Search for the cell housing the specified text and yield its (x, y) center coordinate. 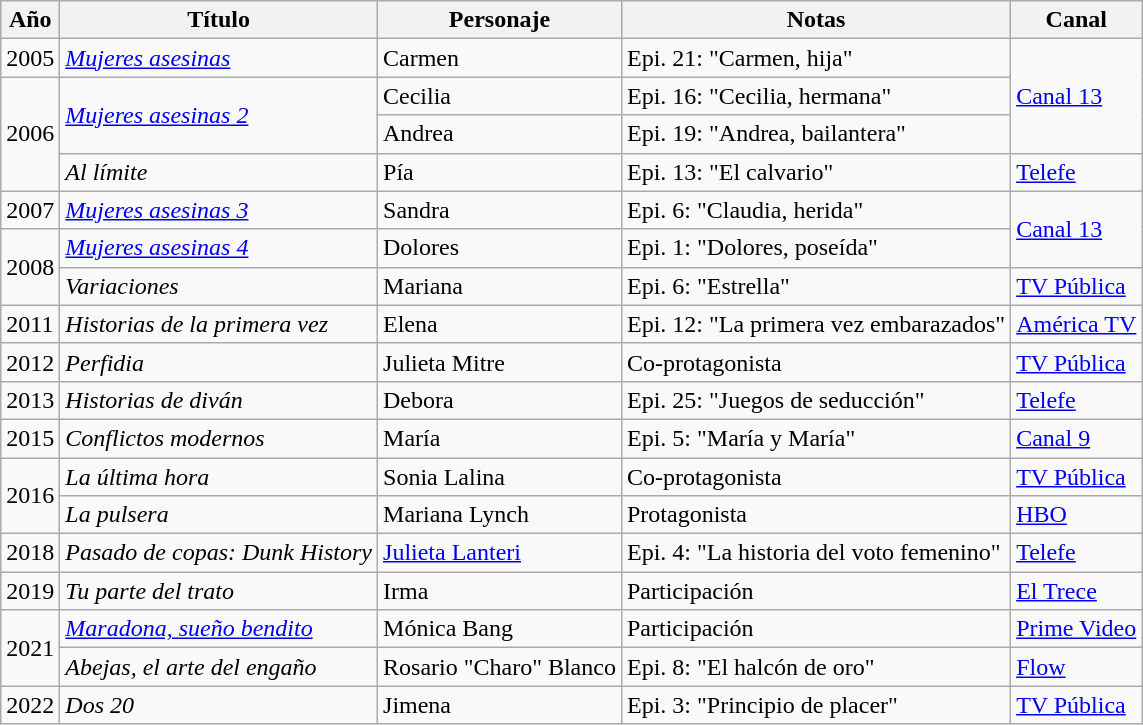
Epi. 3: "Principio de placer" (816, 705)
Mujeres asesinas (219, 58)
América TV (1076, 324)
La última hora (219, 477)
Epi. 12: "La primera vez embarazados" (816, 324)
Año (30, 20)
Julieta Lanteri (500, 553)
Historias de diván (219, 400)
Cecilia (500, 96)
Perfidia (219, 362)
La pulsera (219, 515)
2018 (30, 553)
Mujeres asesinas 3 (219, 210)
Debora (500, 400)
2011 (30, 324)
2013 (30, 400)
Canal 9 (1076, 438)
Canal (1076, 20)
Conflictos modernos (219, 438)
2008 (30, 267)
Irma (500, 591)
Carmen (500, 58)
Maradona, sueño bendito (219, 629)
Al límite (219, 172)
Epi. 5: "María y María" (816, 438)
Epi. 21: "Carmen, hija" (816, 58)
Epi. 6: "Estrella" (816, 286)
Flow (1076, 667)
Dolores (500, 248)
Julieta Mitre (500, 362)
Prime Video (1076, 629)
Mónica Bang (500, 629)
HBO (1076, 515)
Historias de la primera vez (219, 324)
2015 (30, 438)
Epi. 25: "Juegos de seducción" (816, 400)
Dos 20 (219, 705)
Protagonista (816, 515)
Abejas, el arte del engaño (219, 667)
Sonia Lalina (500, 477)
2005 (30, 58)
Epi. 4: "La historia del voto femenino" (816, 553)
Epi. 8: "El halcón de oro" (816, 667)
2022 (30, 705)
María (500, 438)
Rosario "Charo" Blanco (500, 667)
Epi. 16: "Cecilia, hermana" (816, 96)
2016 (30, 496)
2006 (30, 134)
Sandra (500, 210)
Pía (500, 172)
Tu parte del trato (219, 591)
Personaje (500, 20)
Epi. 19: "Andrea, bailantera" (816, 134)
Andrea (500, 134)
El Trece (1076, 591)
2007 (30, 210)
Título (219, 20)
Mariana (500, 286)
Epi. 13: "El calvario" (816, 172)
2012 (30, 362)
2019 (30, 591)
Mujeres asesinas 4 (219, 248)
Variaciones (219, 286)
Pasado de copas: Dunk History (219, 553)
Mujeres asesinas 2 (219, 115)
Epi. 1: "Dolores, poseída" (816, 248)
Notas (816, 20)
Mariana Lynch (500, 515)
Elena (500, 324)
Jimena (500, 705)
2021 (30, 648)
Epi. 6: "Claudia, herida" (816, 210)
